For the text-containing cell, return its midpoint in [x, y] coordinate format. 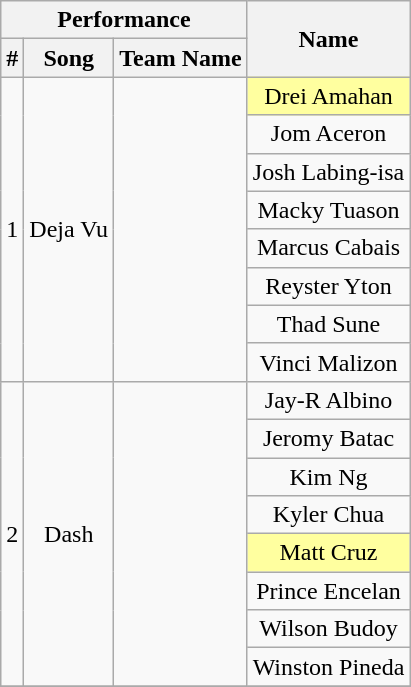
Performance [124, 20]
Dash [69, 533]
Kim Ng [328, 477]
Song [69, 58]
# [12, 58]
Matt Cruz [328, 553]
Thad Sune [328, 324]
Wilson Budoy [328, 629]
Jom Aceron [328, 134]
Jay-R Albino [328, 400]
2 [12, 533]
Team Name [181, 58]
Jeromy Batac [328, 438]
Prince Encelan [328, 591]
Drei Amahan [328, 96]
Macky Tuason [328, 210]
Name [328, 39]
1 [12, 229]
Josh Labing-isa [328, 172]
Winston Pineda [328, 667]
Reyster Yton [328, 286]
Marcus Cabais [328, 248]
Kyler Chua [328, 515]
Vinci Malizon [328, 362]
Deja Vu [69, 229]
